Locate the cell with the specified text and output its [X, Y] center coordinate. 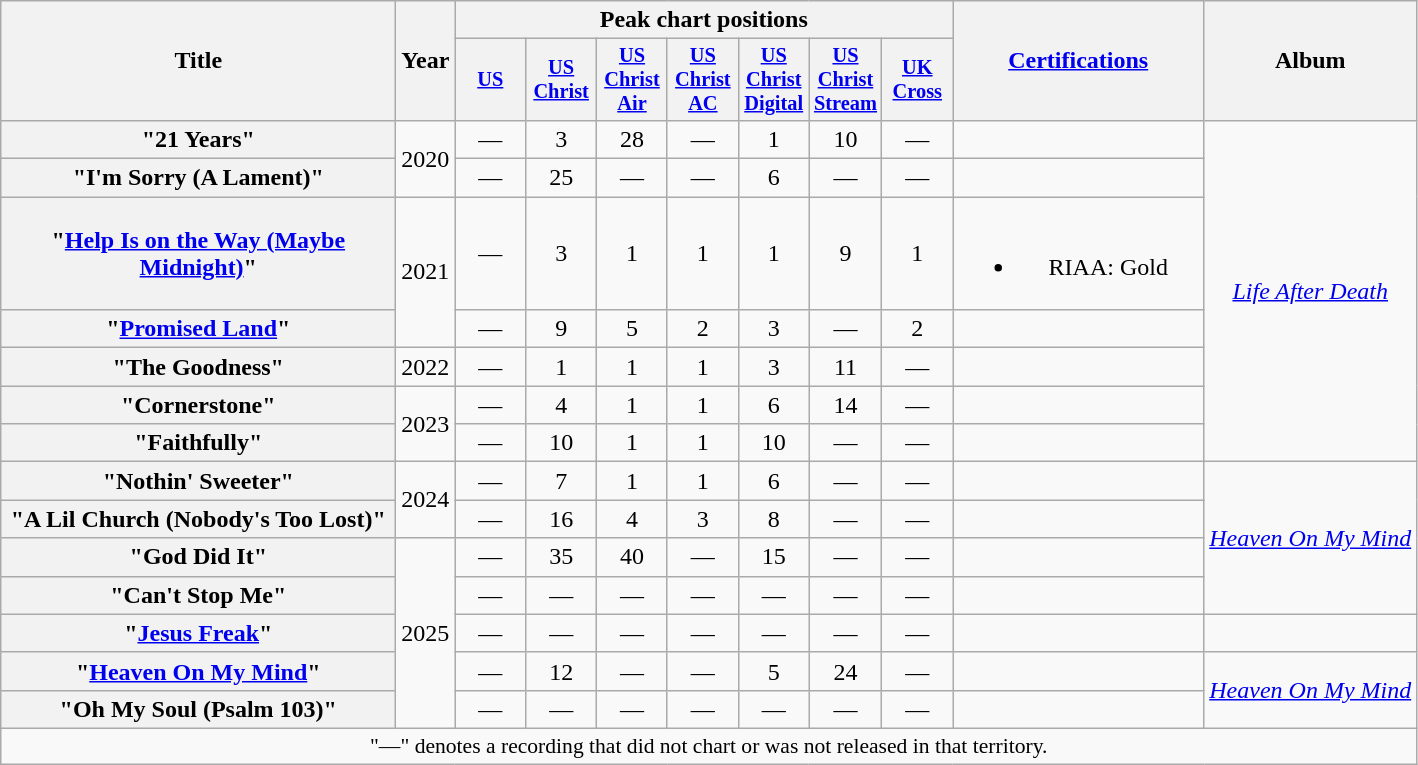
RIAA: Gold [1078, 254]
"The Goodness" [198, 367]
USChristAir [632, 80]
USChristDigital [774, 80]
2022 [426, 367]
"Heaven On My Mind" [198, 671]
Life After Death [1310, 290]
USChrist [562, 80]
"A Lil Church (Nobody's Too Lost)" [198, 519]
2023 [426, 424]
35 [562, 557]
"Faithfully" [198, 443]
2021 [426, 272]
Year [426, 61]
USChristStream [846, 80]
Peak chart positions [704, 20]
25 [562, 178]
"Nothin' Sweeter" [198, 481]
24 [846, 671]
Title [198, 61]
28 [632, 139]
US [490, 80]
"Oh My Soul (Psalm 103)" [198, 709]
2020 [426, 158]
8 [774, 519]
15 [774, 557]
"Jesus Freak" [198, 633]
"I'm Sorry (A Lament)" [198, 178]
UKCross [918, 80]
11 [846, 367]
USChristAC [702, 80]
2025 [426, 633]
12 [562, 671]
Certifications [1078, 61]
"Cornerstone" [198, 405]
16 [562, 519]
"God Did It" [198, 557]
7 [562, 481]
"—" denotes a recording that did not chart or was not released in that territory. [709, 746]
14 [846, 405]
2024 [426, 500]
"Help Is on the Way (Maybe Midnight)" [198, 254]
"Promised Land" [198, 329]
Album [1310, 61]
40 [632, 557]
"Can't Stop Me" [198, 595]
"21 Years" [198, 139]
